Locate the cell with the specified text and output its [X, Y] center coordinate. 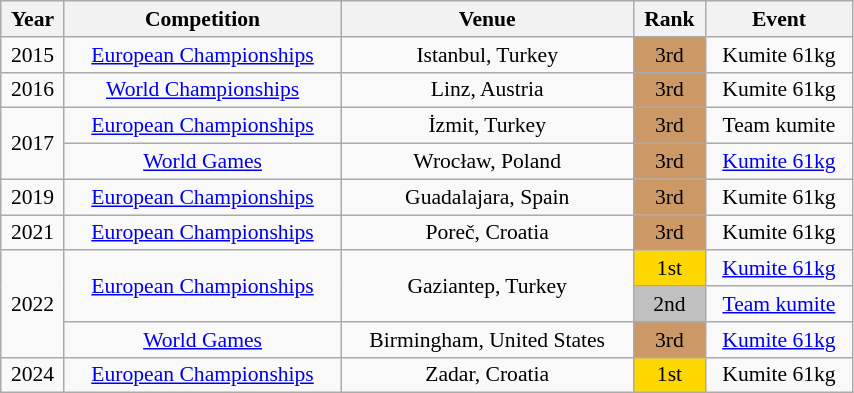
Event [778, 19]
Venue [487, 19]
2nd [669, 304]
2022 [32, 304]
Poreč, Croatia [487, 233]
Wrocław, Poland [487, 162]
2017 [32, 144]
Gaziantep, Turkey [487, 286]
2016 [32, 90]
Guadalajara, Spain [487, 197]
2019 [32, 197]
Year [32, 19]
2015 [32, 55]
Rank [669, 19]
Birmingham, United States [487, 340]
İzmit, Turkey [487, 126]
Competition [202, 19]
Linz, Austria [487, 90]
Istanbul, Turkey [487, 55]
2021 [32, 233]
World Championships [202, 90]
Zadar, Croatia [487, 375]
2024 [32, 375]
